Find where the given text appears and provide that cell's center as [x, y] coordinate. 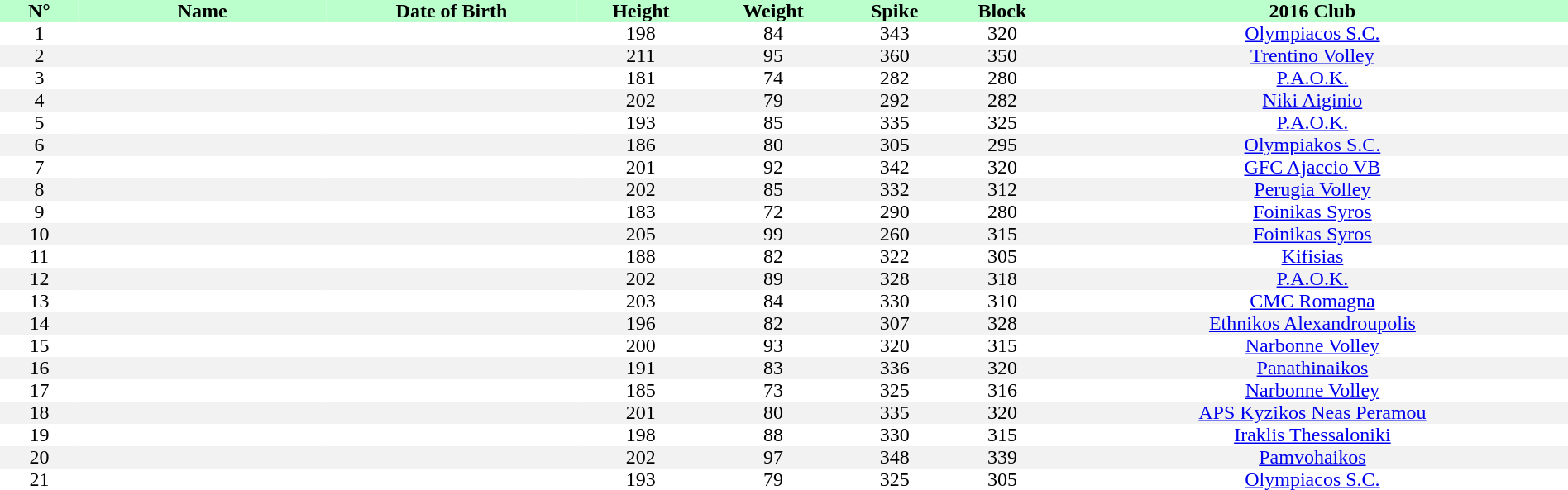
Name [203, 12]
93 [774, 345]
12 [40, 279]
312 [1002, 190]
6 [40, 145]
260 [895, 235]
13 [40, 301]
292 [895, 101]
Niki Aiginio [1312, 101]
95 [774, 56]
181 [641, 78]
Iraklis Thessaloniki [1312, 435]
99 [774, 235]
92 [774, 167]
15 [40, 345]
Olympiakos S.C. [1312, 145]
APS Kyzikos Neas Peramou [1312, 413]
Spike [895, 12]
20 [40, 458]
Ethnikos Alexandroupolis [1312, 324]
88 [774, 435]
205 [641, 235]
Height [641, 12]
Pamvohaikos [1312, 458]
Perugia Volley [1312, 190]
360 [895, 56]
318 [1002, 279]
188 [641, 256]
310 [1002, 301]
316 [1002, 390]
Weight [774, 12]
72 [774, 212]
193 [641, 122]
73 [774, 390]
322 [895, 256]
307 [895, 324]
GFC Ajaccio VB [1312, 167]
2 [40, 56]
196 [641, 324]
74 [774, 78]
350 [1002, 56]
203 [641, 301]
16 [40, 369]
Date of Birth [452, 12]
14 [40, 324]
9 [40, 212]
83 [774, 369]
7 [40, 167]
Kifisias [1312, 256]
19 [40, 435]
332 [895, 190]
295 [1002, 145]
97 [774, 458]
1 [40, 33]
Trentino Volley [1312, 56]
11 [40, 256]
89 [774, 279]
17 [40, 390]
186 [641, 145]
79 [774, 101]
Olympiacos S.C. [1312, 33]
Block [1002, 12]
183 [641, 212]
211 [641, 56]
336 [895, 369]
2016 Club [1312, 12]
4 [40, 101]
8 [40, 190]
3 [40, 78]
290 [895, 212]
Panathinaikos [1312, 369]
CMC Romagna [1312, 301]
343 [895, 33]
200 [641, 345]
10 [40, 235]
339 [1002, 458]
185 [641, 390]
N° [40, 12]
342 [895, 167]
348 [895, 458]
5 [40, 122]
191 [641, 369]
18 [40, 413]
